Return the (X, Y) coordinate for the center point of the cell that contains the specified text.  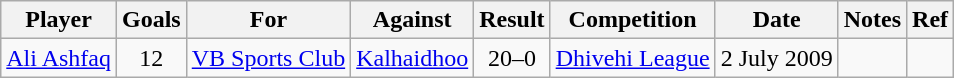
Dhivehi League (632, 58)
12 (151, 58)
For (268, 20)
Competition (632, 20)
Against (412, 20)
VB Sports Club (268, 58)
Ali Ashfaq (59, 58)
20–0 (512, 58)
Notes (872, 20)
Goals (151, 20)
2 July 2009 (776, 58)
Ref (930, 20)
Result (512, 20)
Player (59, 20)
Date (776, 20)
Kalhaidhoo (412, 58)
